Extract the [x, y] coordinate from the center of the cell holding the provided text.  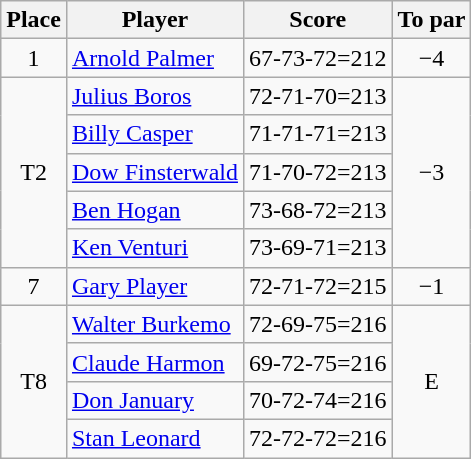
72-69-75=216 [318, 324]
1 [34, 58]
73-68-72=213 [318, 210]
71-71-71=213 [318, 134]
67-73-72=212 [318, 58]
Ben Hogan [154, 210]
69-72-75=216 [318, 362]
E [432, 381]
−1 [432, 286]
Stan Leonard [154, 438]
Arnold Palmer [154, 58]
73-69-71=213 [318, 248]
T2 [34, 172]
Julius Boros [154, 96]
Ken Venturi [154, 248]
Gary Player [154, 286]
71-70-72=213 [318, 172]
Place [34, 20]
To par [432, 20]
72-71-70=213 [318, 96]
Score [318, 20]
T8 [34, 381]
7 [34, 286]
Walter Burkemo [154, 324]
−3 [432, 172]
72-71-72=215 [318, 286]
Claude Harmon [154, 362]
72-72-72=216 [318, 438]
Don January [154, 400]
Billy Casper [154, 134]
70-72-74=216 [318, 400]
Dow Finsterwald [154, 172]
−4 [432, 58]
Player [154, 20]
